Find where the given text appears and provide that cell's center as [X, Y] coordinate. 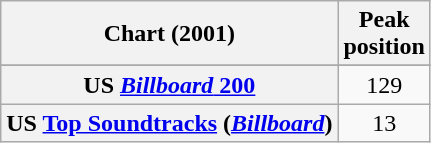
Chart (2001) [170, 34]
US Billboard 200 [170, 85]
129 [384, 85]
Peakposition [384, 34]
13 [384, 123]
US Top Soundtracks (Billboard) [170, 123]
